Provide the (x, y) coordinate of the cell's center where the given text is located.  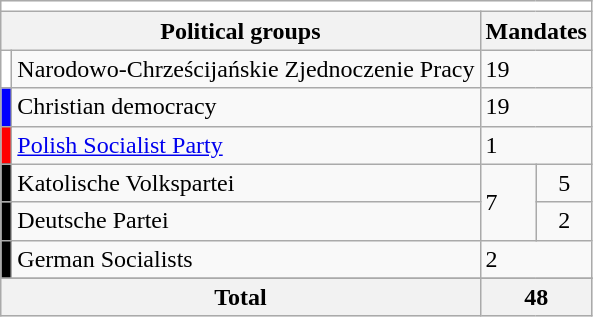
Total (240, 297)
5 (564, 183)
48 (536, 297)
Polish Socialist Party (246, 145)
Narodowo-Chrześcijańskie Zjednoczenie Pracy (246, 69)
7 (508, 202)
Political groups (240, 31)
Christian democracy (246, 107)
Mandates (536, 31)
German Socialists (246, 259)
Katolische Volkspartei (246, 183)
Deutsche Partei (246, 221)
1 (536, 145)
